For the text-containing cell, return its midpoint in (x, y) coordinate format. 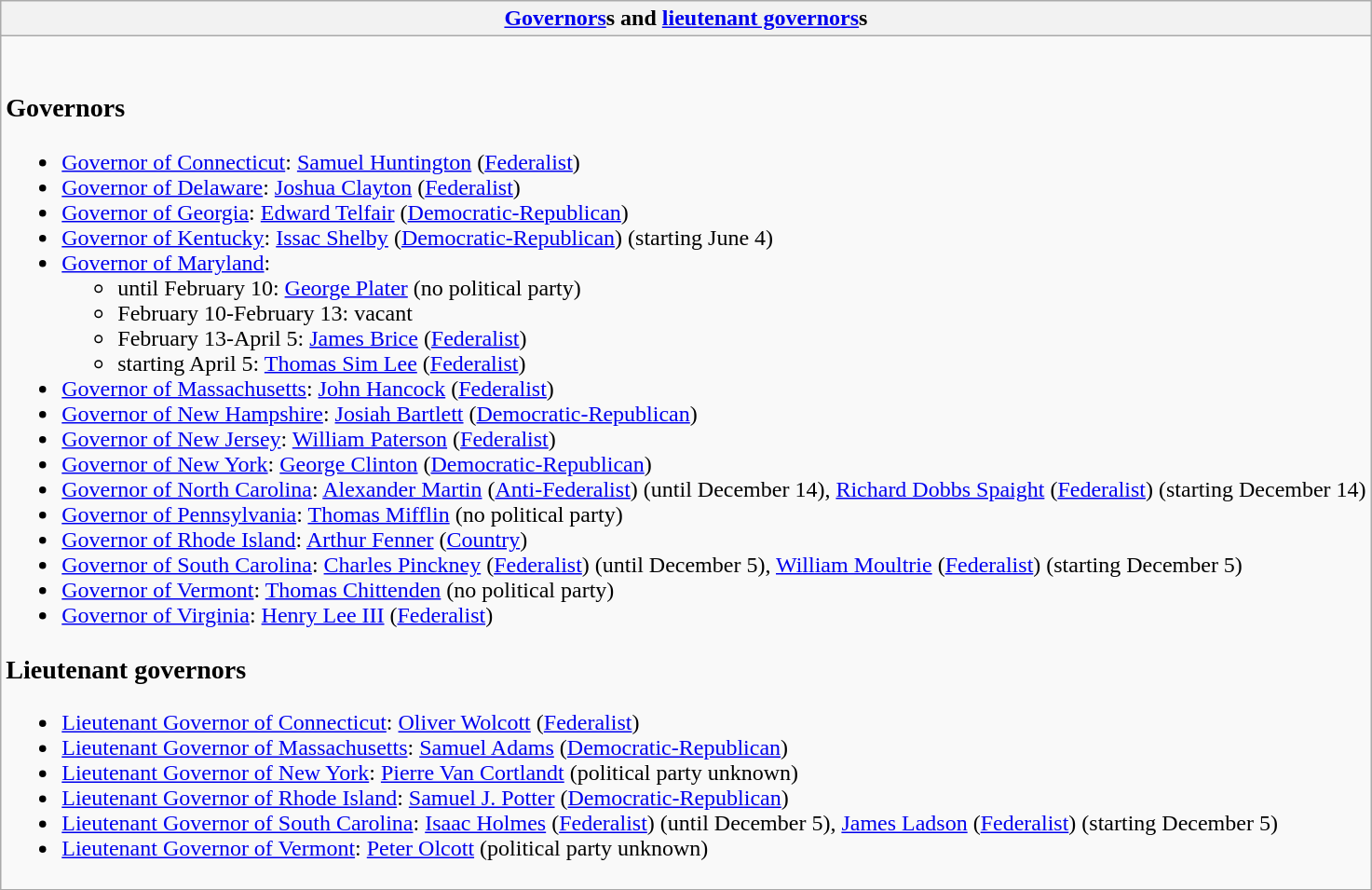
Governorss and lieutenant governorss (686, 19)
